Extract the (X, Y) coordinate from the center of the cell holding the provided text.  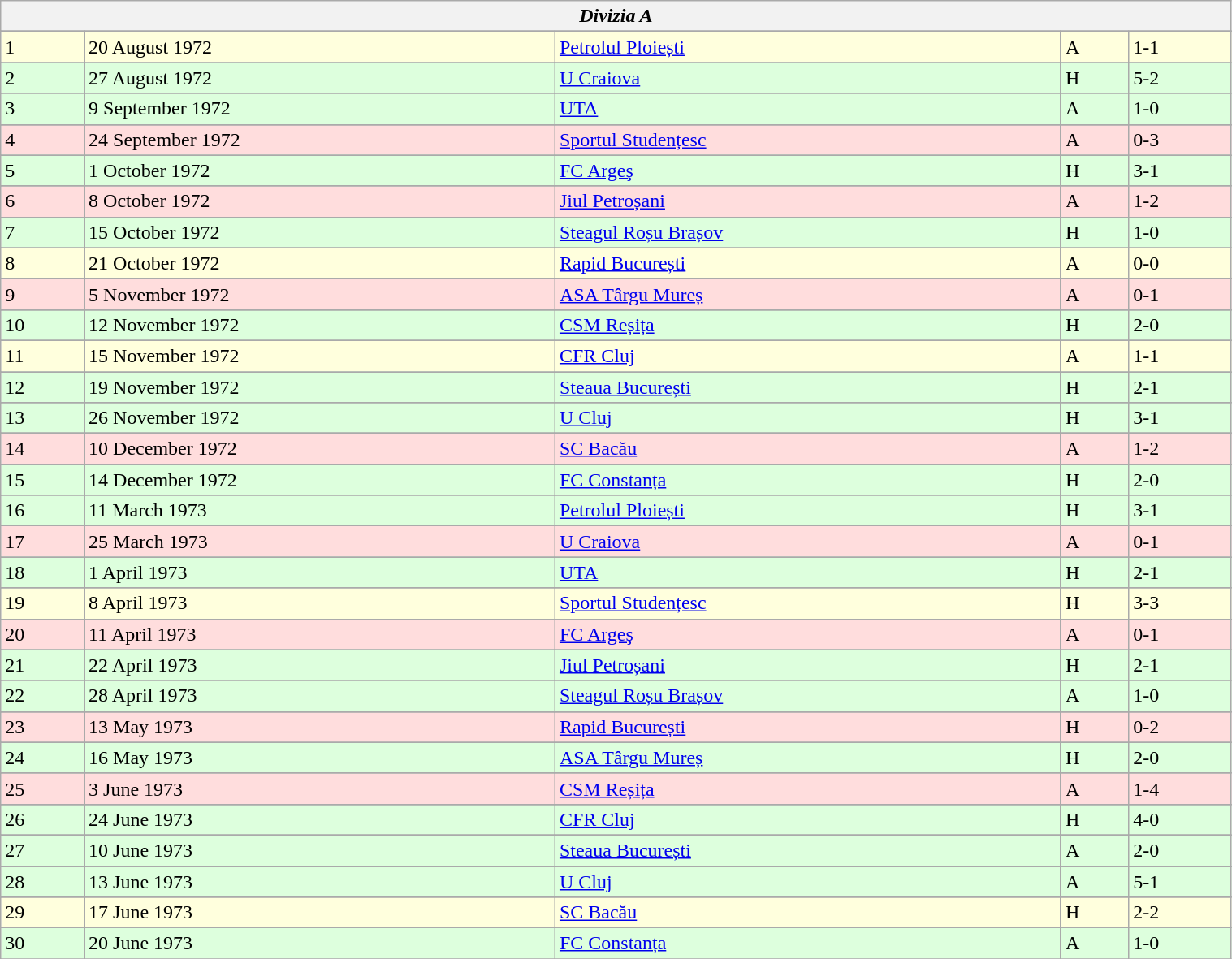
28 April 1973 (320, 696)
19 (42, 603)
22 April 1973 (320, 665)
29 (42, 913)
11 (42, 356)
0-0 (1180, 263)
26 November 1972 (320, 418)
5 November 1972 (320, 294)
14 (42, 449)
2 (42, 78)
14 December 1972 (320, 480)
19 November 1972 (320, 387)
9 September 1972 (320, 109)
12 (42, 387)
15 (42, 480)
20 August 1972 (320, 47)
9 (42, 294)
6 (42, 201)
8 (42, 263)
13 (42, 418)
0-2 (1180, 727)
25 March 1973 (320, 542)
8 October 1972 (320, 201)
23 (42, 727)
24 September 1972 (320, 140)
5 (42, 171)
25 (42, 788)
15 November 1972 (320, 356)
30 (42, 944)
15 October 1972 (320, 232)
5-1 (1180, 881)
7 (42, 232)
16 May 1973 (320, 758)
11 March 1973 (320, 511)
12 November 1972 (320, 325)
3 June 1973 (320, 788)
16 (42, 511)
1 April 1973 (320, 572)
10 June 1973 (320, 850)
17 June 1973 (320, 913)
3-3 (1180, 603)
13 May 1973 (320, 727)
11 April 1973 (320, 634)
20 (42, 634)
4 (42, 140)
8 April 1973 (320, 603)
1-4 (1180, 788)
27 August 1972 (320, 78)
17 (42, 542)
24 June 1973 (320, 819)
28 (42, 881)
3 (42, 109)
0-3 (1180, 140)
24 (42, 758)
1 October 1972 (320, 171)
4-0 (1180, 819)
10 December 1972 (320, 449)
1 (42, 47)
2-2 (1180, 913)
Divizia A (616, 16)
21 October 1972 (320, 263)
21 (42, 665)
10 (42, 325)
27 (42, 850)
13 June 1973 (320, 881)
20 June 1973 (320, 944)
26 (42, 819)
5-2 (1180, 78)
18 (42, 572)
22 (42, 696)
